Pinpoint the cell where the given text exists, returning its [X, Y] midpoint coordinate. 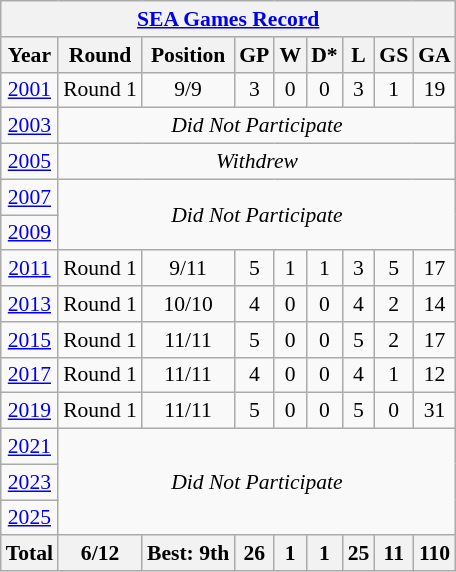
2015 [30, 340]
Year [30, 55]
L [359, 55]
Withdrew [257, 162]
2005 [30, 162]
2007 [30, 197]
2025 [30, 518]
SEA Games Record [228, 19]
25 [359, 554]
19 [434, 90]
2009 [30, 233]
31 [434, 411]
11 [394, 554]
2021 [30, 447]
9/9 [188, 90]
Position [188, 55]
110 [434, 554]
2001 [30, 90]
W [290, 55]
GA [434, 55]
14 [434, 304]
2003 [30, 126]
Best: 9th [188, 554]
2017 [30, 375]
Total [30, 554]
GP [254, 55]
6/12 [100, 554]
2011 [30, 269]
Round [100, 55]
10/10 [188, 304]
2023 [30, 482]
12 [434, 375]
26 [254, 554]
9/11 [188, 269]
2013 [30, 304]
D* [324, 55]
GS [394, 55]
2019 [30, 411]
